Pinpoint the cell where the given text exists, returning its [x, y] midpoint coordinate. 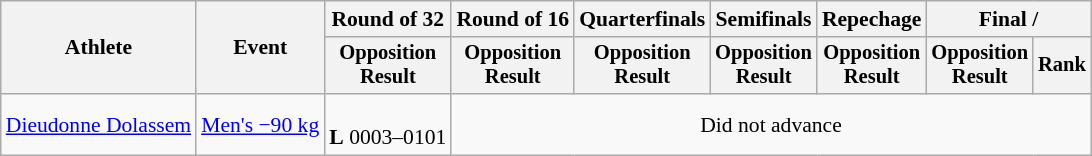
Men's −90 kg [260, 124]
Dieudonne Dolassem [98, 124]
Rank [1062, 66]
Final / [1008, 19]
Athlete [98, 48]
Quarterfinals [642, 19]
Did not advance [770, 124]
Repechage [872, 19]
Round of 32 [388, 19]
Round of 16 [512, 19]
L 0003–0101 [388, 124]
Event [260, 48]
Semifinals [764, 19]
